Pinpoint the cell where the given text exists, returning its (x, y) midpoint coordinate. 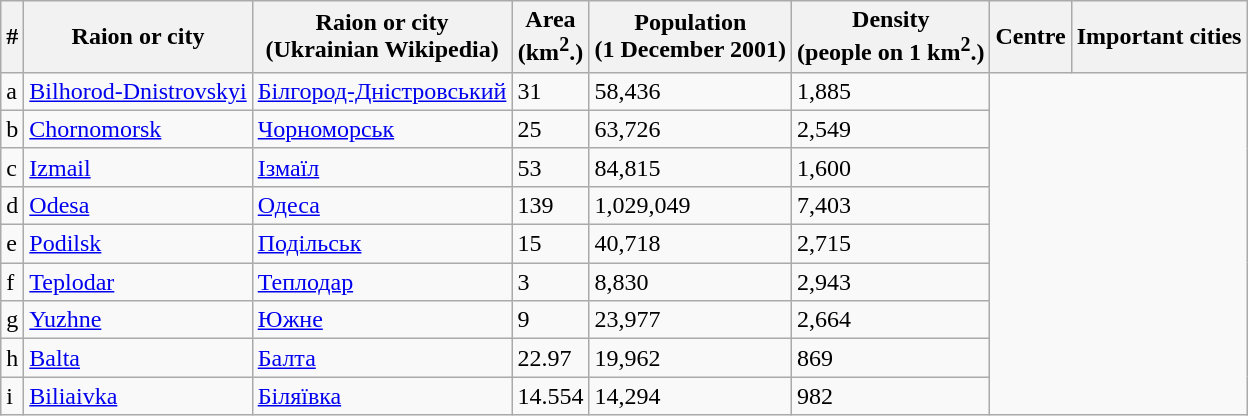
a (12, 91)
# (12, 37)
Centre (1030, 37)
Yuzhne (138, 320)
982 (891, 396)
3 (550, 282)
1,885 (891, 91)
Raion or city(Ukrainian Wikipedia) (382, 37)
8,830 (690, 282)
Подільськ (382, 244)
9 (550, 320)
1,600 (891, 167)
Bilhorod-Dnistrovskyi (138, 91)
c (12, 167)
7,403 (891, 205)
Important cities (1159, 37)
53 (550, 167)
84,815 (690, 167)
i (12, 396)
2,664 (891, 320)
Одеса (382, 205)
2,943 (891, 282)
869 (891, 358)
Біляївка (382, 396)
g (12, 320)
Density(people on 1 km2.) (891, 37)
f (12, 282)
63,726 (690, 129)
Білгород-Дністровський (382, 91)
22.97 (550, 358)
Чорноморськ (382, 129)
Южне (382, 320)
19,962 (690, 358)
Chornomorsk (138, 129)
d (12, 205)
14.554 (550, 396)
Raion or city (138, 37)
Population(1 December 2001) (690, 37)
Balta (138, 358)
e (12, 244)
Odesa (138, 205)
14,294 (690, 396)
31 (550, 91)
Biliaivka (138, 396)
Izmail (138, 167)
h (12, 358)
Area(km2.) (550, 37)
15 (550, 244)
25 (550, 129)
Ізмаїл (382, 167)
Teplodar (138, 282)
139 (550, 205)
40,718 (690, 244)
2,715 (891, 244)
b (12, 129)
Podilsk (138, 244)
23,977 (690, 320)
1,029,049 (690, 205)
58,436 (690, 91)
Теплодар (382, 282)
Балта (382, 358)
2,549 (891, 129)
